Pinpoint the cell where the given text exists, returning its (x, y) midpoint coordinate. 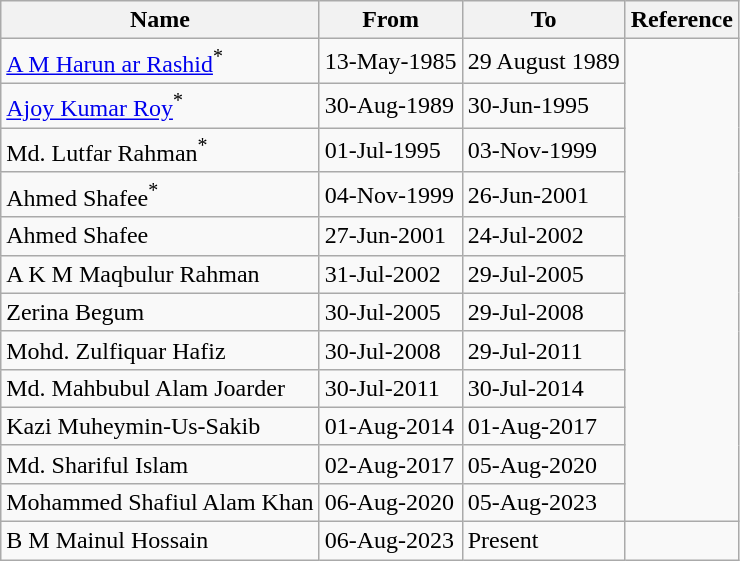
29-Jul-2005 (544, 274)
30-Jul-2014 (544, 388)
01-Aug-2014 (390, 426)
B M Mainul Hossain (160, 541)
Md. Shariful Islam (160, 464)
To (544, 20)
30-Aug-1989 (390, 106)
29-Jul-2008 (544, 312)
Md. Mahbubul Alam Joarder (160, 388)
Ahmed Shafee (160, 236)
A K M Maqbulur Rahman (160, 274)
Name (160, 20)
01-Jul-1995 (390, 150)
Present (544, 541)
30-Jul-2005 (390, 312)
13-May-1985 (390, 62)
05-Aug-2020 (544, 464)
05-Aug-2023 (544, 502)
04-Nov-1999 (390, 194)
Reference (682, 20)
06-Aug-2023 (390, 541)
29-Jul-2011 (544, 350)
Kazi Muheymin-Us-Sakib (160, 426)
Mohammed Shafiul Alam Khan (160, 502)
06-Aug-2020 (390, 502)
Ahmed Shafee* (160, 194)
Ajoy Kumar Roy* (160, 106)
30-Jul-2011 (390, 388)
30-Jul-2008 (390, 350)
30-Jun-1995 (544, 106)
Zerina Begum (160, 312)
31-Jul-2002 (390, 274)
29 August 1989 (544, 62)
03-Nov-1999 (544, 150)
Mohd. Zulfiquar Hafiz (160, 350)
26-Jun-2001 (544, 194)
Md. Lutfar Rahman* (160, 150)
01-Aug-2017 (544, 426)
24-Jul-2002 (544, 236)
A M Harun ar Rashid* (160, 62)
From (390, 20)
27-Jun-2001 (390, 236)
02-Aug-2017 (390, 464)
